Search for the cell housing the specified text and yield its [X, Y] center coordinate. 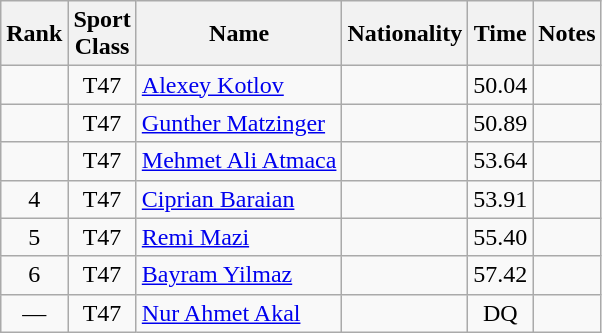
55.40 [500, 237]
Notes [567, 34]
Nationality [405, 34]
53.64 [500, 161]
SportClass [102, 34]
Alexey Kotlov [239, 85]
57.42 [500, 275]
Time [500, 34]
Bayram Yilmaz [239, 275]
DQ [500, 313]
— [34, 313]
Mehmet Ali Atmaca [239, 161]
Nur Ahmet Akal [239, 313]
6 [34, 275]
4 [34, 199]
5 [34, 237]
50.04 [500, 85]
Ciprian Baraian [239, 199]
Rank [34, 34]
Name [239, 34]
Remi Mazi [239, 237]
50.89 [500, 123]
53.91 [500, 199]
Gunther Matzinger [239, 123]
